Find where the given text appears and provide that cell's center as (X, Y) coordinate. 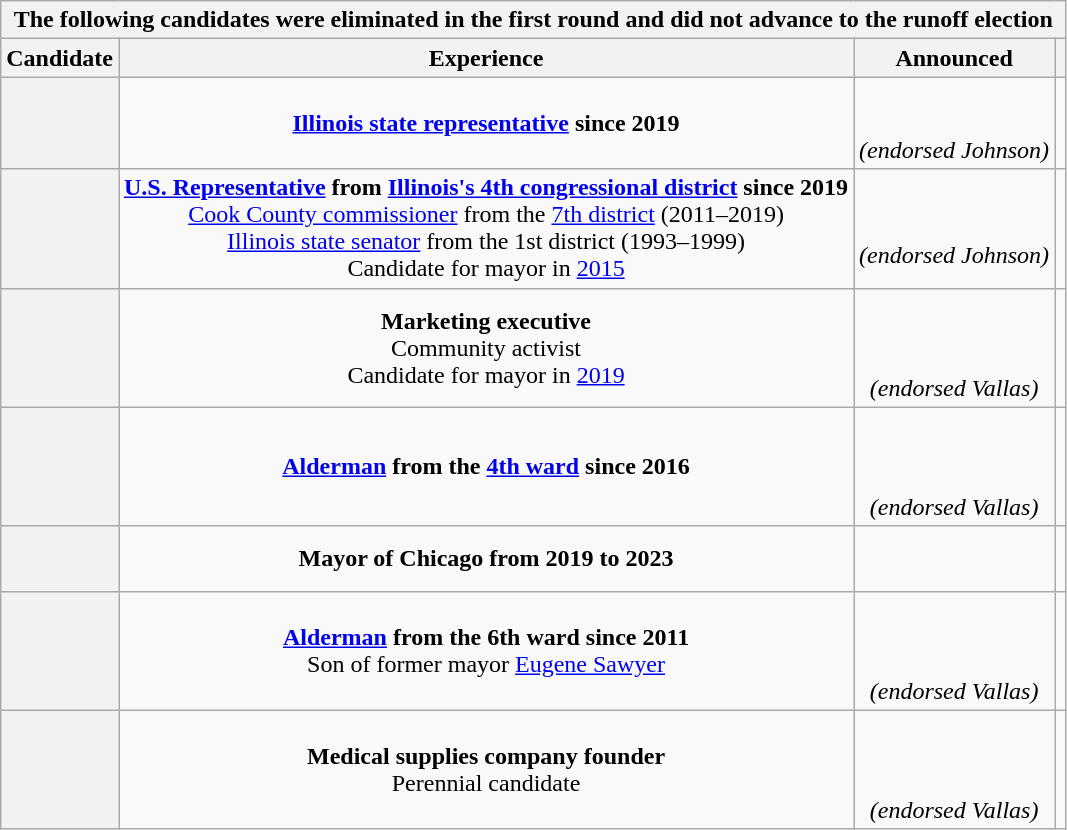
Alderman from the 4th ward since 2016 (486, 466)
Alderman from the 6th ward since 2011Son of former mayor Eugene Sawyer (486, 650)
The following candidates were eliminated in the first round and did not advance to the runoff election (534, 20)
Experience (486, 58)
Medical supplies company founderPerennial candidate (486, 770)
Candidate (60, 58)
Announced (954, 58)
Mayor of Chicago from 2019 to 2023 (486, 558)
Marketing executiveCommunity activistCandidate for mayor in 2019 (486, 348)
Illinois state representative since 2019 (486, 123)
